Return (x, y) of the center of cell containing provided text 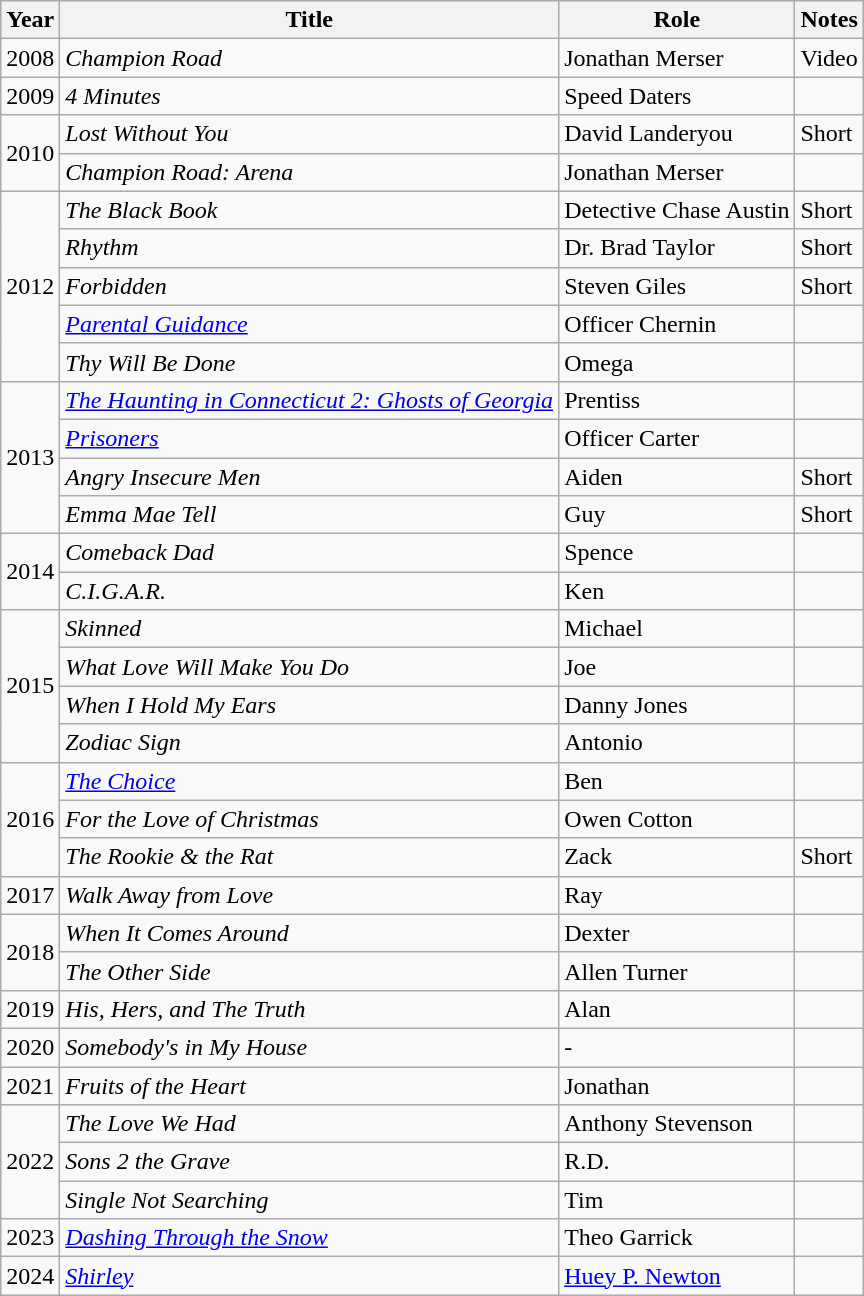
Emma Mae Tell (310, 515)
2016 (30, 819)
The Love We Had (310, 1124)
- (677, 1047)
Theo Garrick (677, 1238)
2009 (30, 96)
Video (829, 58)
Jonathan (677, 1085)
Thy Will Be Done (310, 362)
Antonio (677, 743)
Michael (677, 629)
Ray (677, 895)
Forbidden (310, 286)
Angry Insecure Men (310, 477)
Champion Road: Arena (310, 172)
Comeback Dad (310, 553)
The Rookie & the Rat (310, 857)
Lost Without You (310, 134)
Dr. Brad Taylor (677, 248)
Sons 2 the Grave (310, 1162)
The Black Book (310, 210)
The Haunting in Connecticut 2: Ghosts of Georgia (310, 400)
2024 (30, 1276)
Anthony Stevenson (677, 1124)
4 Minutes (310, 96)
Owen Cotton (677, 819)
Officer Carter (677, 438)
R.D. (677, 1162)
Role (677, 20)
Ken (677, 591)
2022 (30, 1162)
Champion Road (310, 58)
2017 (30, 895)
Walk Away from Love (310, 895)
Officer Chernin (677, 324)
Prisoners (310, 438)
Dashing Through the Snow (310, 1238)
2019 (30, 1009)
2018 (30, 952)
When I Hold My Ears (310, 705)
Year (30, 20)
C.I.G.A.R. (310, 591)
Detective Chase Austin (677, 210)
Rhythm (310, 248)
Spence (677, 553)
The Other Side (310, 971)
Shirley (310, 1276)
Zack (677, 857)
Ben (677, 781)
Prentiss (677, 400)
What Love Will Make You Do (310, 667)
Parental Guidance (310, 324)
Aiden (677, 477)
Allen Turner (677, 971)
Speed Daters (677, 96)
2013 (30, 457)
Joe (677, 667)
2023 (30, 1238)
Tim (677, 1200)
When It Comes Around (310, 933)
Title (310, 20)
2021 (30, 1085)
David Landeryou (677, 134)
2014 (30, 572)
Notes (829, 20)
Alan (677, 1009)
Huey P. Newton (677, 1276)
Zodiac Sign (310, 743)
Guy (677, 515)
2012 (30, 286)
Somebody's in My House (310, 1047)
Steven Giles (677, 286)
2008 (30, 58)
2010 (30, 153)
Danny Jones (677, 705)
For the Love of Christmas (310, 819)
Dexter (677, 933)
Single Not Searching (310, 1200)
Fruits of the Heart (310, 1085)
2015 (30, 686)
2020 (30, 1047)
The Choice (310, 781)
Omega (677, 362)
His, Hers, and The Truth (310, 1009)
Skinned (310, 629)
